From the cell containing the given text, extract its center point as [X, Y] coordinate. 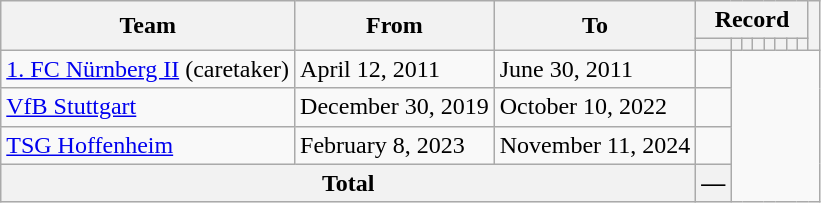
November 11, 2024 [594, 145]
Team [148, 26]
Total [348, 183]
June 30, 2011 [594, 69]
April 12, 2011 [395, 69]
December 30, 2019 [395, 107]
1. FC Nürnberg II (caretaker) [148, 69]
VfB Stuttgart [148, 107]
To [594, 26]
TSG Hoffenheim [148, 145]
February 8, 2023 [395, 145]
— [714, 183]
Record [752, 20]
October 10, 2022 [594, 107]
From [395, 26]
